From the cell containing the given text, extract its center point as (x, y) coordinate. 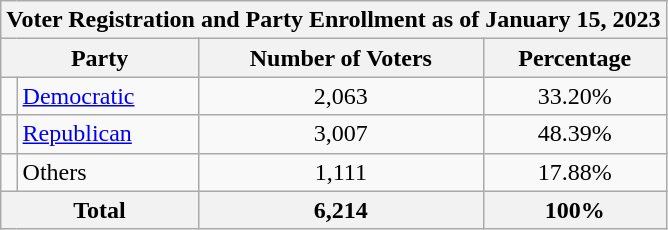
3,007 (340, 134)
6,214 (340, 210)
Republican (108, 134)
Number of Voters (340, 58)
100% (574, 210)
17.88% (574, 172)
48.39% (574, 134)
Total (100, 210)
2,063 (340, 96)
Democratic (108, 96)
33.20% (574, 96)
Voter Registration and Party Enrollment as of January 15, 2023 (334, 20)
Party (100, 58)
1,111 (340, 172)
Percentage (574, 58)
Others (108, 172)
